Capture the cell that displays the provided text and extract its (x, y) central coordinate. 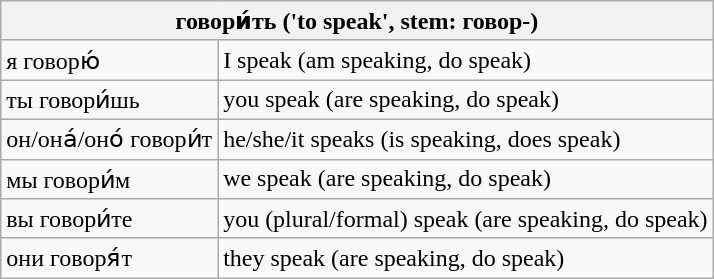
he/she/it speaks (is speaking, does speak) (466, 139)
вы говори́те (110, 219)
we speak (are speaking, do speak) (466, 179)
ты говори́шь (110, 100)
мы говори́м (110, 179)
you speak (are speaking, do speak) (466, 100)
они говоря́т (110, 258)
я говорю́ (110, 60)
you (plural/formal) speak (are speaking, do speak) (466, 219)
говори́ть ('to speak', stem: говор-) (357, 21)
I speak (am speaking, do speak) (466, 60)
they speak (are speaking, do speak) (466, 258)
он/она́/оно́ говори́т (110, 139)
